Provide the [x, y] coordinate of the cell's center where the given text is located.  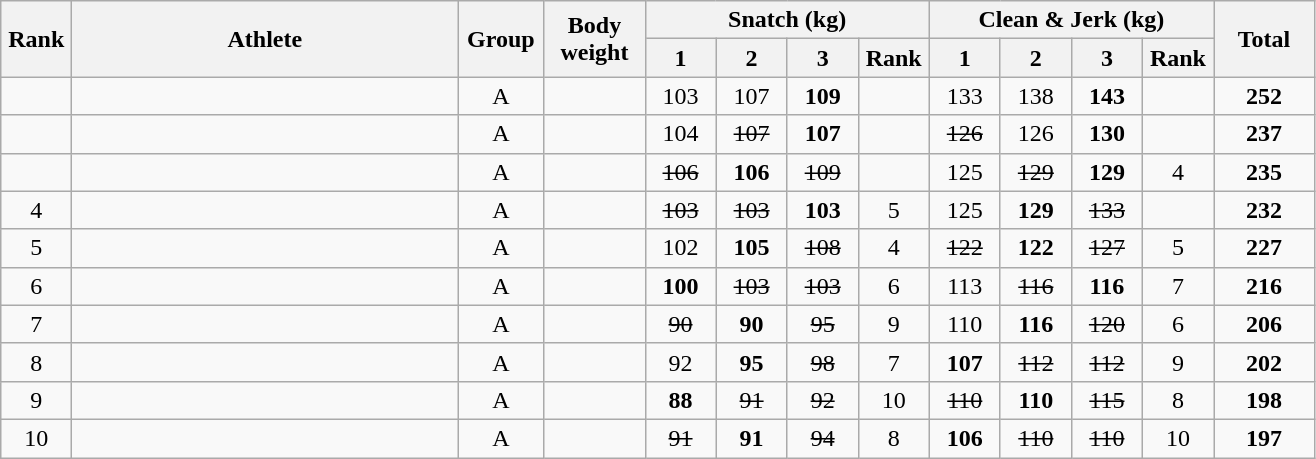
105 [752, 248]
Body weight [594, 39]
130 [1106, 134]
202 [1264, 362]
Group [501, 39]
127 [1106, 248]
Total [1264, 39]
206 [1264, 324]
Snatch (kg) [787, 20]
252 [1264, 96]
88 [680, 400]
227 [1264, 248]
138 [1036, 96]
143 [1106, 96]
198 [1264, 400]
232 [1264, 210]
Clean & Jerk (kg) [1071, 20]
197 [1264, 438]
94 [822, 438]
104 [680, 134]
120 [1106, 324]
216 [1264, 286]
Athlete [265, 39]
102 [680, 248]
108 [822, 248]
113 [964, 286]
115 [1106, 400]
237 [1264, 134]
235 [1264, 172]
100 [680, 286]
98 [822, 362]
